Search for the cell housing the specified text and yield its (X, Y) center coordinate. 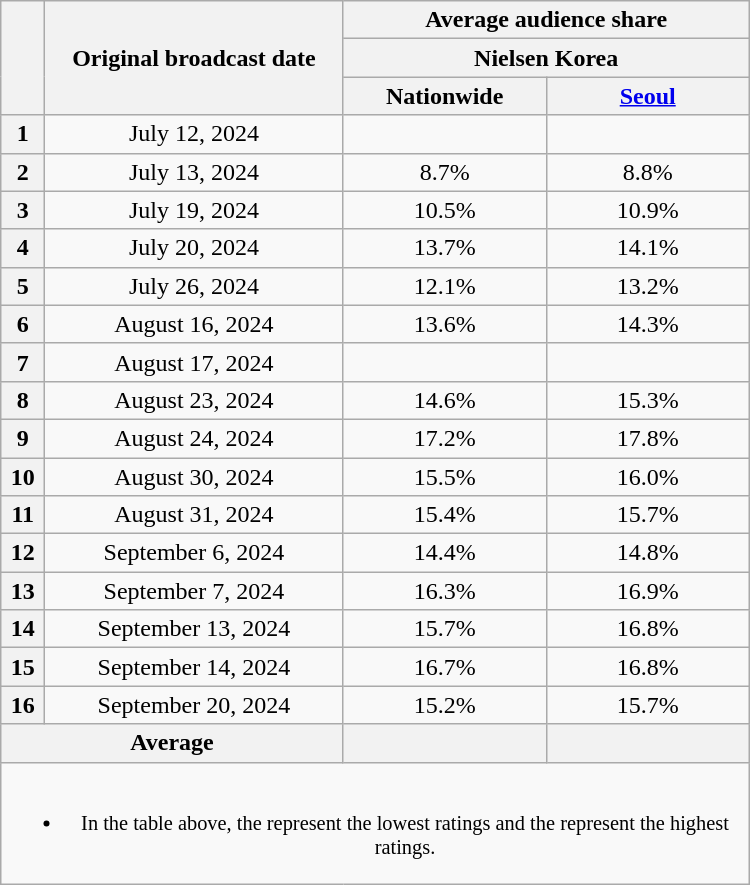
6 (23, 324)
September 14, 2024 (194, 667)
8 (23, 400)
August 30, 2024 (194, 477)
September 13, 2024 (194, 629)
13.6% (444, 324)
July 19, 2024 (194, 210)
15.4% (444, 515)
1 (23, 134)
3 (23, 210)
16.0% (648, 477)
15 (23, 667)
September 7, 2024 (194, 591)
Nationwide (444, 96)
Average (172, 743)
13.7% (444, 248)
14.1% (648, 248)
12.1% (444, 286)
11 (23, 515)
September 20, 2024 (194, 705)
In the table above, the represent the lowest ratings and the represent the highest ratings. (375, 823)
16.9% (648, 591)
July 20, 2024 (194, 248)
August 16, 2024 (194, 324)
August 24, 2024 (194, 438)
July 12, 2024 (194, 134)
17.2% (444, 438)
Average audience share (546, 20)
2 (23, 172)
14.8% (648, 553)
Nielsen Korea (546, 58)
July 13, 2024 (194, 172)
4 (23, 248)
5 (23, 286)
August 17, 2024 (194, 362)
7 (23, 362)
9 (23, 438)
15.2% (444, 705)
8.8% (648, 172)
10.5% (444, 210)
17.8% (648, 438)
14.4% (444, 553)
September 6, 2024 (194, 553)
16.3% (444, 591)
Original broadcast date (194, 58)
14.6% (444, 400)
August 23, 2024 (194, 400)
14.3% (648, 324)
12 (23, 553)
Seoul (648, 96)
August 31, 2024 (194, 515)
10 (23, 477)
13.2% (648, 286)
16 (23, 705)
15.3% (648, 400)
14 (23, 629)
16.7% (444, 667)
10.9% (648, 210)
13 (23, 591)
8.7% (444, 172)
July 26, 2024 (194, 286)
15.5% (444, 477)
